Find where the given text appears and provide that cell's center as [x, y] coordinate. 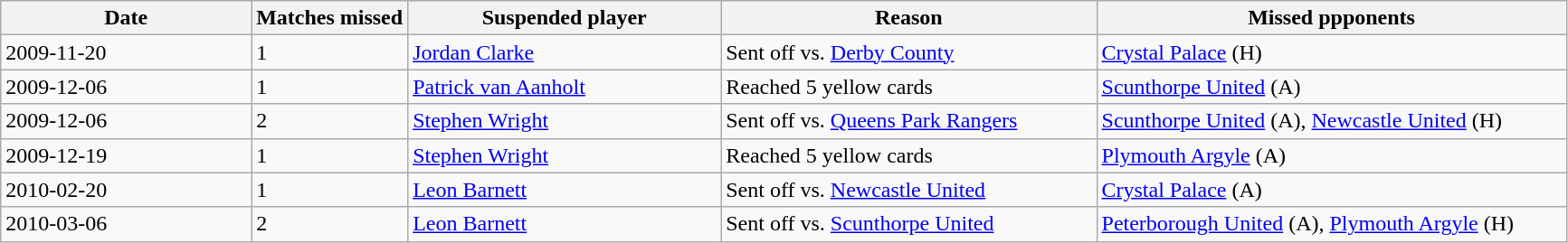
2010-03-06 [127, 224]
2010-02-20 [127, 190]
2009-11-20 [127, 52]
Missed ppponents [1332, 18]
Peterborough United (A), Plymouth Argyle (H) [1332, 224]
2009-12-19 [127, 155]
Jordan Clarke [565, 52]
Patrick van Aanholt [565, 87]
Crystal Palace (A) [1332, 190]
Scunthorpe United (A) [1332, 87]
Sent off vs. Newcastle United [908, 190]
Sent off vs. Derby County [908, 52]
Scunthorpe United (A), Newcastle United (H) [1332, 121]
Sent off vs. Queens Park Rangers [908, 121]
Plymouth Argyle (A) [1332, 155]
Reason [908, 18]
Suspended player [565, 18]
Matches missed [329, 18]
Sent off vs. Scunthorpe United [908, 224]
Crystal Palace (H) [1332, 52]
Date [127, 18]
